Identify which cell holds the provided text, then report its (x, y) central coordinate. 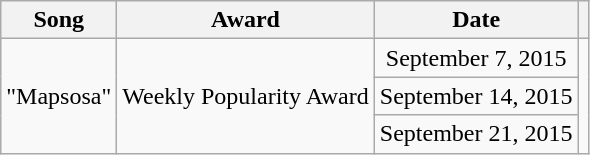
September 14, 2015 (476, 96)
"Mapsosa" (59, 96)
September 21, 2015 (476, 134)
Award (246, 20)
September 7, 2015 (476, 58)
Song (59, 20)
Date (476, 20)
Weekly Popularity Award (246, 96)
